Determine the (x, y) coordinate at the center of the cell enclosing the given text.  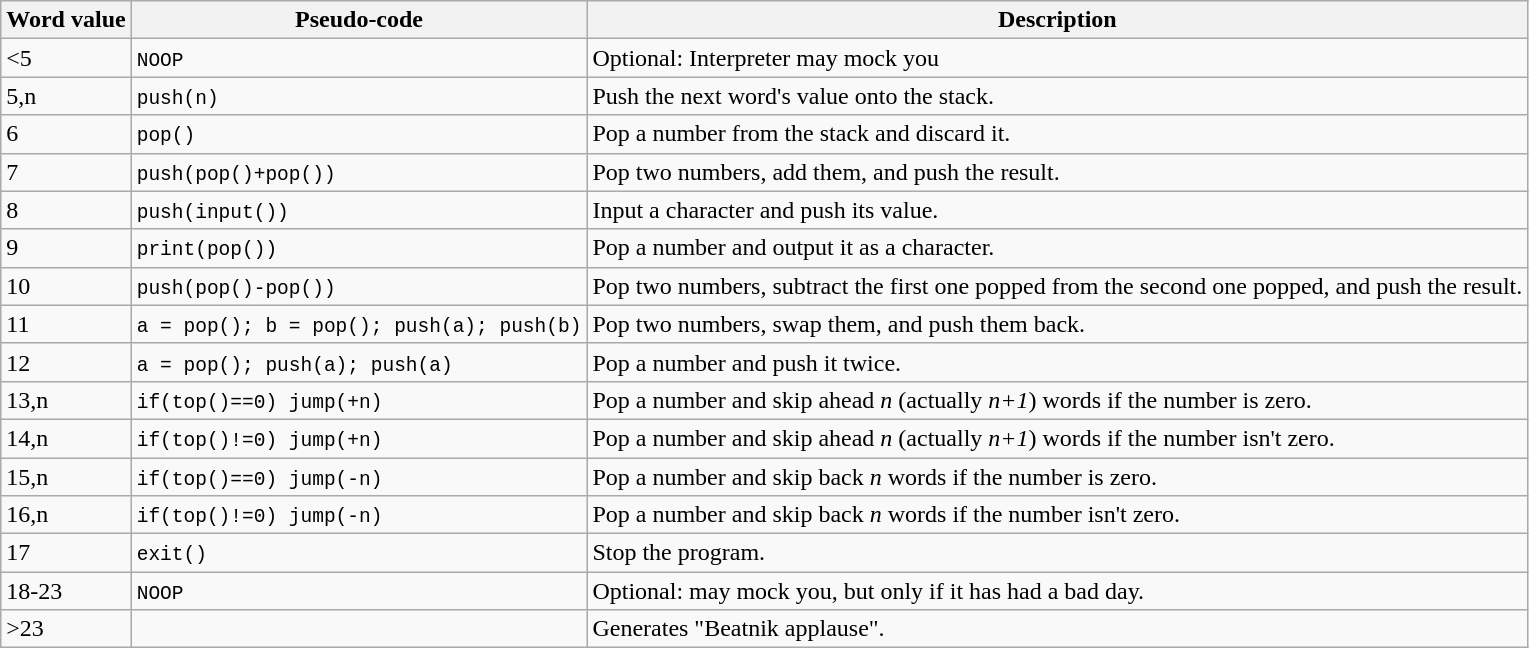
Pop two numbers, swap them, and push them back. (1058, 324)
Pop a number and push it twice. (1058, 362)
push(pop()-pop()) (359, 286)
if(top()==0) jump(+n) (359, 400)
Input a character and push its value. (1058, 210)
Pop a number and skip ahead n (actually n+1) words if the number isn't zero. (1058, 438)
push(n) (359, 96)
12 (66, 362)
17 (66, 553)
push(input()) (359, 210)
14,n (66, 438)
Pop a number and output it as a character. (1058, 248)
18-23 (66, 591)
9 (66, 248)
Pseudo-code (359, 20)
print(pop()) (359, 248)
Generates "Beatnik applause". (1058, 629)
pop() (359, 134)
Pop two numbers, subtract the first one popped from the second one popped, and push the result. (1058, 286)
13,n (66, 400)
10 (66, 286)
Optional: Interpreter may mock you (1058, 58)
Description (1058, 20)
Pop two numbers, add them, and push the result. (1058, 172)
15,n (66, 477)
6 (66, 134)
16,n (66, 515)
Pop a number and skip ahead n (actually n+1) words if the number is zero. (1058, 400)
exit() (359, 553)
if(top()==0) jump(-n) (359, 477)
if(top()!=0) jump(-n) (359, 515)
<5 (66, 58)
8 (66, 210)
>23 (66, 629)
Pop a number from the stack and discard it. (1058, 134)
7 (66, 172)
Pop a number and skip back n words if the number is zero. (1058, 477)
push(pop()+pop()) (359, 172)
5,n (66, 96)
a = pop(); b = pop(); push(a); push(b) (359, 324)
Pop a number and skip back n words if the number isn't zero. (1058, 515)
Optional: may mock you, but only if it has had a bad day. (1058, 591)
Stop the program. (1058, 553)
Push the next word's value onto the stack. (1058, 96)
a = pop(); push(a); push(a) (359, 362)
11 (66, 324)
Word value (66, 20)
if(top()!=0) jump(+n) (359, 438)
